Return (x, y) of the center of cell containing provided text 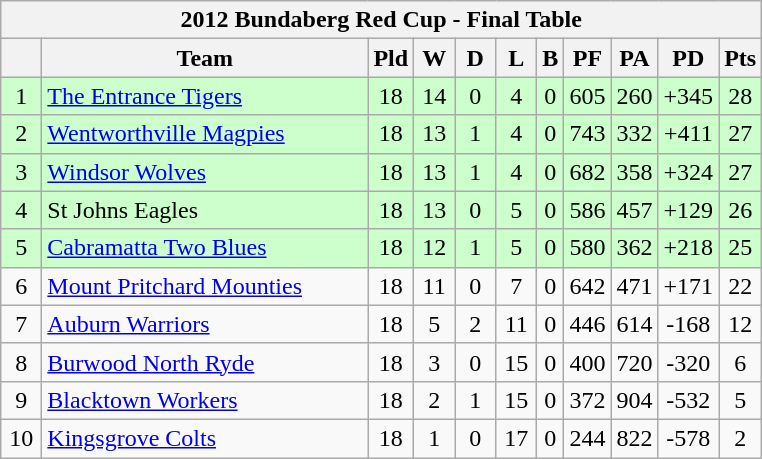
Wentworthville Magpies (205, 134)
614 (634, 324)
362 (634, 248)
W (434, 58)
Pld (391, 58)
471 (634, 286)
+411 (688, 134)
26 (740, 210)
-532 (688, 400)
Cabramatta Two Blues (205, 248)
+218 (688, 248)
Kingsgrove Colts (205, 438)
8 (22, 362)
28 (740, 96)
2012 Bundaberg Red Cup - Final Table (382, 20)
25 (740, 248)
400 (588, 362)
-168 (688, 324)
22 (740, 286)
743 (588, 134)
260 (634, 96)
358 (634, 172)
446 (588, 324)
Blacktown Workers (205, 400)
580 (588, 248)
17 (516, 438)
Mount Pritchard Mounties (205, 286)
14 (434, 96)
642 (588, 286)
L (516, 58)
720 (634, 362)
904 (634, 400)
372 (588, 400)
Windsor Wolves (205, 172)
822 (634, 438)
+345 (688, 96)
Burwood North Ryde (205, 362)
St Johns Eagles (205, 210)
10 (22, 438)
+129 (688, 210)
PD (688, 58)
Pts (740, 58)
The Entrance Tigers (205, 96)
682 (588, 172)
332 (634, 134)
+324 (688, 172)
-320 (688, 362)
Team (205, 58)
PF (588, 58)
457 (634, 210)
9 (22, 400)
605 (588, 96)
Auburn Warriors (205, 324)
244 (588, 438)
+171 (688, 286)
PA (634, 58)
B (550, 58)
-578 (688, 438)
586 (588, 210)
D (476, 58)
